Identify which cell holds the provided text, then report its (X, Y) central coordinate. 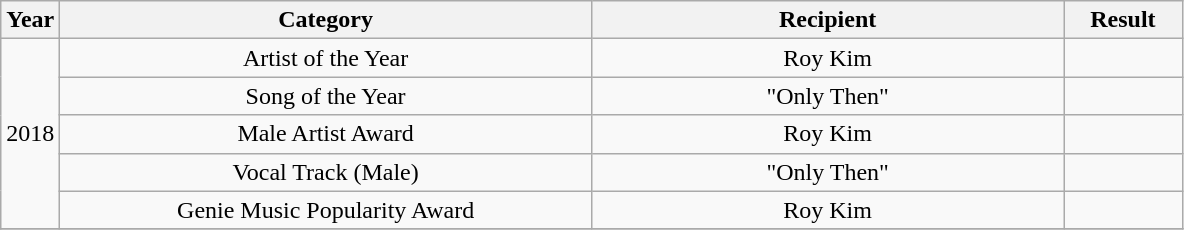
2018 (30, 134)
Artist of the Year (326, 58)
Recipient (827, 20)
Male Artist Award (326, 134)
Song of the Year (326, 96)
Genie Music Popularity Award (326, 210)
Category (326, 20)
Year (30, 20)
Result (1123, 20)
Vocal Track (Male) (326, 172)
